Find where the given text appears and provide that cell's center as [X, Y] coordinate. 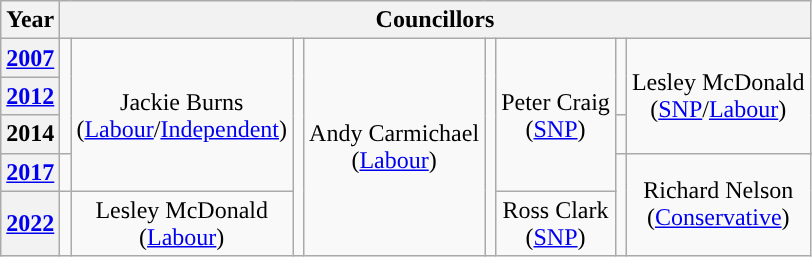
Richard Nelson(Conservative) [718, 204]
Jackie Burns(Labour/Independent) [182, 115]
Ross Clark(SNP) [556, 224]
2022 [30, 224]
2012 [30, 96]
Lesley McDonald(Labour) [182, 224]
2007 [30, 58]
Councillors [435, 20]
Peter Craig(SNP) [556, 115]
2017 [30, 172]
Year [30, 20]
Lesley McDonald(SNP/Labour) [718, 96]
2014 [30, 134]
Andy Carmichael(Labour) [394, 148]
